From the cell containing the given text, extract its center point as [X, Y] coordinate. 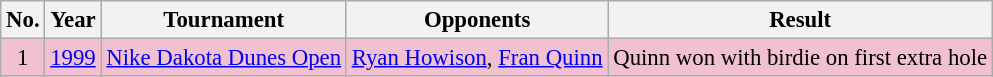
No. [23, 20]
1 [23, 58]
Tournament [224, 20]
Ryan Howison, Fran Quinn [477, 58]
Opponents [477, 20]
Result [800, 20]
1999 [73, 58]
Quinn won with birdie on first extra hole [800, 58]
Year [73, 20]
Nike Dakota Dunes Open [224, 58]
